Extract the [x, y] coordinate from the center of the cell holding the provided text.  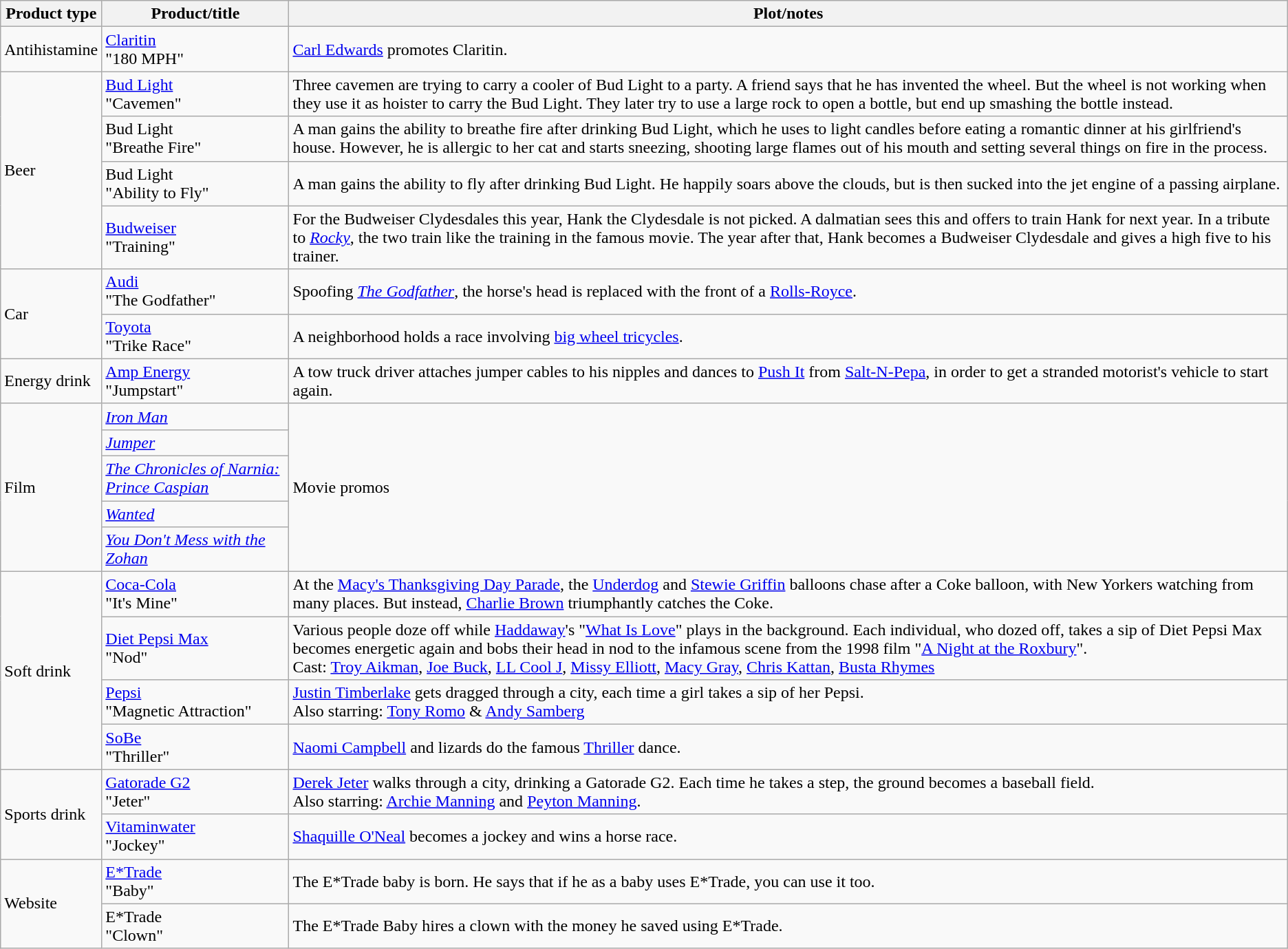
E*Trade"Baby" [195, 881]
A neighborhood holds a race involving big wheel tricycles. [788, 336]
Bud Light"Cavemen" [195, 94]
Film [51, 487]
Bud Light"Ability to Fly" [195, 183]
Movie promos [788, 487]
Pepsi"Magnetic Attraction" [195, 702]
Product type [51, 14]
Product/title [195, 14]
Soft drink [51, 670]
Toyota"Trike Race" [195, 336]
Amp Energy"Jumpstart" [195, 381]
Beer [51, 171]
Antihistamine [51, 50]
Naomi Campbell and lizards do the famous Thriller dance. [788, 747]
Wanted [195, 514]
Audi"The Godfather" [195, 292]
Sports drink [51, 814]
Energy drink [51, 381]
Car [51, 314]
Gatorade G2"Jeter" [195, 791]
Shaquille O'Neal becomes a jockey and wins a horse race. [788, 837]
Plot/notes [788, 14]
Justin Timberlake gets dragged through a city, each time a girl takes a sip of her Pepsi.Also starring: Tony Romo & Andy Samberg [788, 702]
Spoofing The Godfather, the horse's head is replaced with the front of a Rolls-Royce. [788, 292]
Claritin"180 MPH" [195, 50]
You Don't Mess with the Zohan [195, 549]
Vitaminwater"Jockey" [195, 837]
The E*Trade baby is born. He says that if he as a baby uses E*Trade, you can use it too. [788, 881]
Budweiser"Training" [195, 237]
The E*Trade Baby hires a clown with the money he saved using E*Trade. [788, 926]
SoBe"Thriller" [195, 747]
Jumper [195, 442]
E*Trade"Clown" [195, 926]
Bud Light"Breathe Fire" [195, 139]
Website [51, 904]
Coca-Cola"It's Mine" [195, 595]
Carl Edwards promotes Claritin. [788, 50]
The Chronicles of Narnia: Prince Caspian [195, 478]
Diet Pepsi Max"Nod" [195, 648]
Iron Man [195, 416]
